Determine the (x, y) coordinate at the center of the cell enclosing the given text.  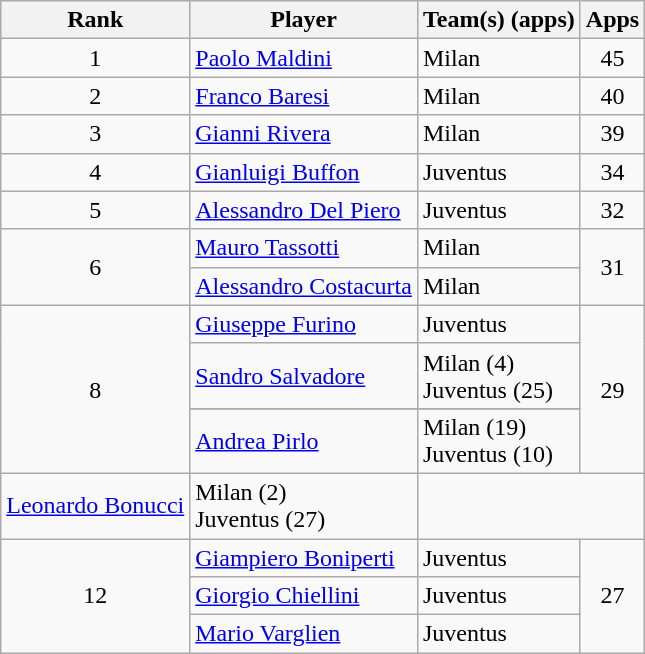
12 (96, 595)
1 (96, 58)
Alessandro Del Piero (304, 210)
40 (612, 96)
34 (612, 172)
Team(s) (apps) (498, 20)
Sandro Salvadore (304, 376)
Giampiero Boniperti (304, 557)
39 (612, 134)
45 (612, 58)
Andrea Pirlo (304, 440)
Mario Varglien (304, 634)
Alessandro Costacurta (304, 286)
5 (96, 210)
Rank (96, 20)
3 (96, 134)
Milan (2)Juventus (27) (304, 506)
Paolo Maldini (304, 58)
8 (96, 389)
Apps (612, 20)
2 (96, 96)
Mauro Tassotti (304, 248)
4 (96, 172)
Milan (19)Juventus (10) (498, 440)
Franco Baresi (304, 96)
32 (612, 210)
31 (612, 267)
Player (304, 20)
Giuseppe Furino (304, 324)
Milan (4)Juventus (25) (498, 376)
Gianluigi Buffon (304, 172)
Leonardo Bonucci (96, 506)
6 (96, 267)
27 (612, 595)
Gianni Rivera (304, 134)
29 (612, 389)
Giorgio Chiellini (304, 596)
